For the text-containing cell, return its midpoint in (x, y) coordinate format. 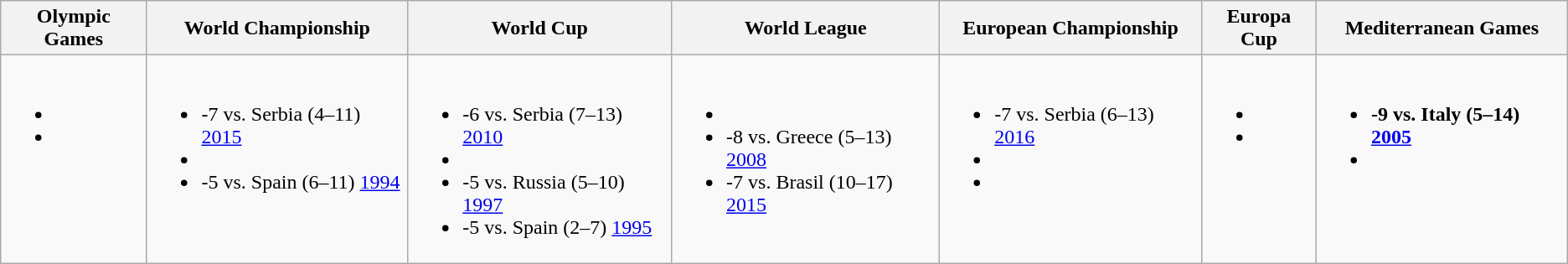
-8 vs. Greece (5–13) 2008-7 vs. Brasil (10–17) 2015 (806, 159)
-6 vs. Serbia (7–13) 2010-5 vs. Russia (5–10) 1997-5 vs. Spain (2–7) 1995 (539, 159)
World Cup (539, 28)
World Championship (277, 28)
World League (806, 28)
Mediterranean Games (1442, 28)
-7 vs. Serbia (4–11) 2015-5 vs. Spain (6–11) 1994 (277, 159)
European Championship (1070, 28)
-7 vs. Serbia (6–13) 2016 (1070, 159)
Europa Cup (1258, 28)
Olympic Games (74, 28)
-9 vs. Italy (5–14) 2005 (1442, 159)
